Locate the cell with the specified text and output its [x, y] center coordinate. 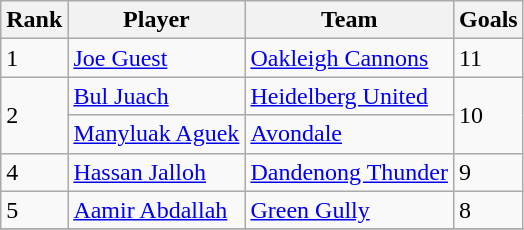
2 [34, 115]
1 [34, 58]
8 [488, 210]
10 [488, 115]
Aamir Abdallah [156, 210]
Team [350, 20]
9 [488, 172]
Green Gully [350, 210]
11 [488, 58]
Joe Guest [156, 58]
Goals [488, 20]
Oakleigh Cannons [350, 58]
Bul Juach [156, 96]
5 [34, 210]
Rank [34, 20]
Manyluak Aguek [156, 134]
Heidelberg United [350, 96]
4 [34, 172]
Player [156, 20]
Avondale [350, 134]
Hassan Jalloh [156, 172]
Dandenong Thunder [350, 172]
